Return the [X, Y] coordinate for the center point of the cell that contains the specified text.  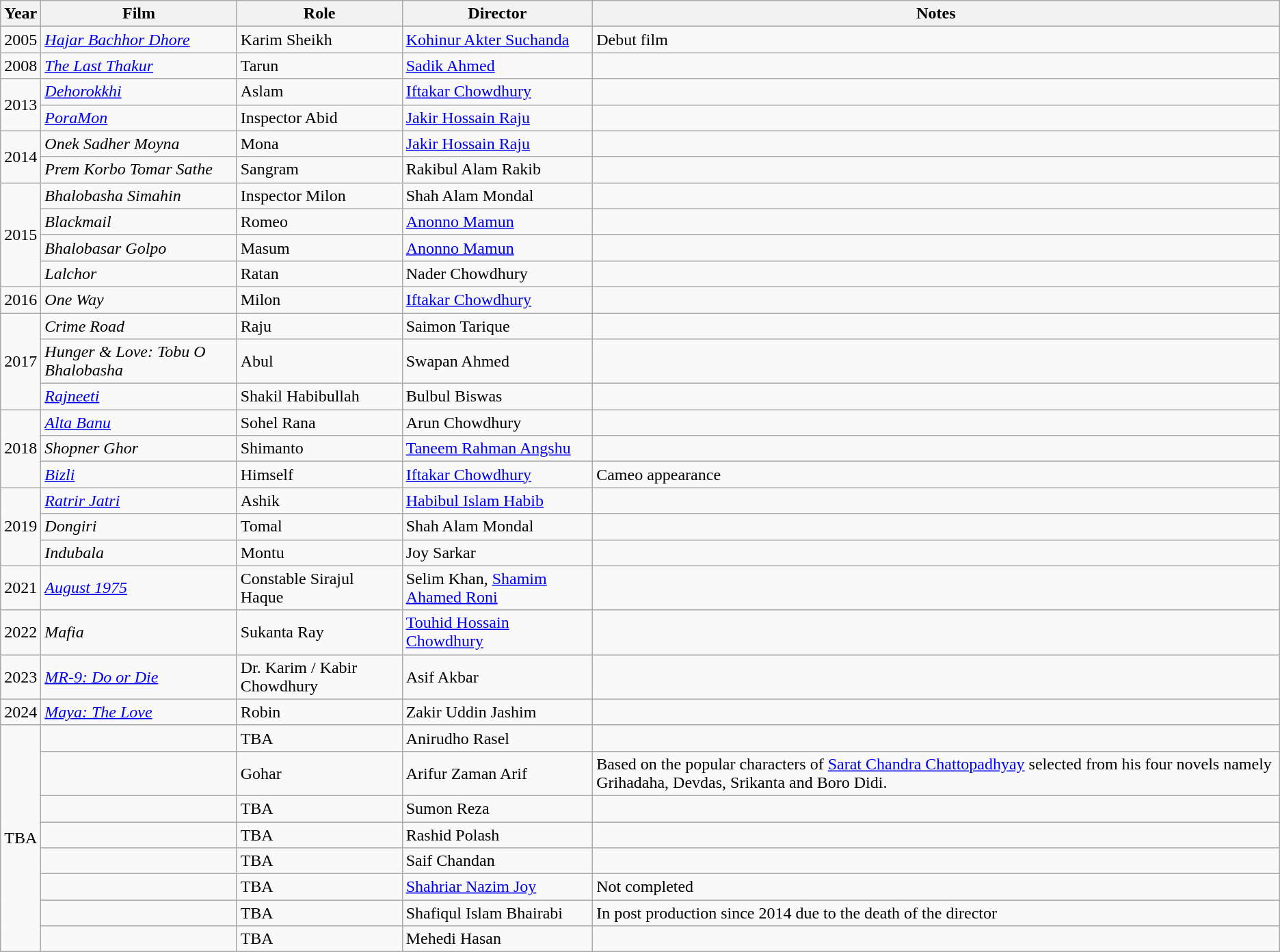
2005 [21, 40]
Based on the popular characters of Sarat Chandra Chattopadhyay selected from his four novels namely Grihadaha, Devdas, Srikanta and Boro Didi. [937, 773]
Dehorokkhi [139, 92]
2022 [21, 632]
In post production since 2014 due to the death of the director [937, 913]
Year [21, 14]
Tarun [319, 66]
2016 [21, 300]
Mehedi Hasan [497, 939]
The Last Thakur [139, 66]
Shafiqul Islam Bhairabi [497, 913]
Shimanto [319, 449]
Bizli [139, 475]
Ratrir Jatri [139, 501]
Romeo [319, 222]
Arun Chowdhury [497, 423]
Sangram [319, 170]
Saif Chandan [497, 861]
Crime Road [139, 326]
Joy Sarkar [497, 553]
Cameo appearance [937, 475]
Habibul Islam Habib [497, 501]
2013 [21, 105]
Dr. Karim / Kabir Chowdhury [319, 677]
One Way [139, 300]
Hunger & Love: Tobu O Bhalobasha [139, 361]
Milon [319, 300]
Tomal [319, 527]
Sukanta Ray [319, 632]
Mona [319, 144]
2024 [21, 712]
Blackmail [139, 222]
Bhalobasar Golpo [139, 248]
Lalchor [139, 274]
Role [319, 14]
Mafia [139, 632]
Asif Akbar [497, 677]
2018 [21, 449]
Constable Sirajul Haque [319, 588]
Shopner Ghor [139, 449]
Bhalobasha Simahin [139, 196]
Swapan Ahmed [497, 361]
2021 [21, 588]
Prem Korbo Tomar Sathe [139, 170]
Not completed [937, 887]
Ashik [319, 501]
Maya: The Love [139, 712]
Masum [319, 248]
Shahriar Nazim Joy [497, 887]
Nader Chowdhury [497, 274]
2008 [21, 66]
Zakir Uddin Jashim [497, 712]
2023 [21, 677]
2014 [21, 157]
Dongiri [139, 527]
Aslam [319, 92]
Anirudho Rasel [497, 738]
Alta Banu [139, 423]
Himself [319, 475]
Saimon Tarique [497, 326]
Selim Khan, Shamim Ahamed Roni [497, 588]
Kohinur Akter Suchanda [497, 40]
2017 [21, 361]
Ratan [319, 274]
Inspector Abid [319, 118]
Rakibul Alam Rakib [497, 170]
Onek Sadher Moyna [139, 144]
Sohel Rana [319, 423]
Gohar [319, 773]
Rajneeti [139, 397]
Robin [319, 712]
Debut film [937, 40]
2019 [21, 527]
Arifur Zaman Arif [497, 773]
Raju [319, 326]
Abul [319, 361]
Sumon Reza [497, 808]
MR-9: Do or Die [139, 677]
Montu [319, 553]
Karim Sheikh [319, 40]
Shakil Habibullah [319, 397]
Rashid Polash [497, 835]
Film [139, 14]
Taneem Rahman Angshu [497, 449]
Touhid Hossain Chowdhury [497, 632]
2015 [21, 235]
Indubala [139, 553]
Inspector Milon [319, 196]
Sadik Ahmed [497, 66]
August 1975 [139, 588]
PoraMon [139, 118]
Director [497, 14]
Notes [937, 14]
Hajar Bachhor Dhore [139, 40]
Bulbul Biswas [497, 397]
